Detect which cell encompasses the target text, then output its [X, Y] center coordinate. 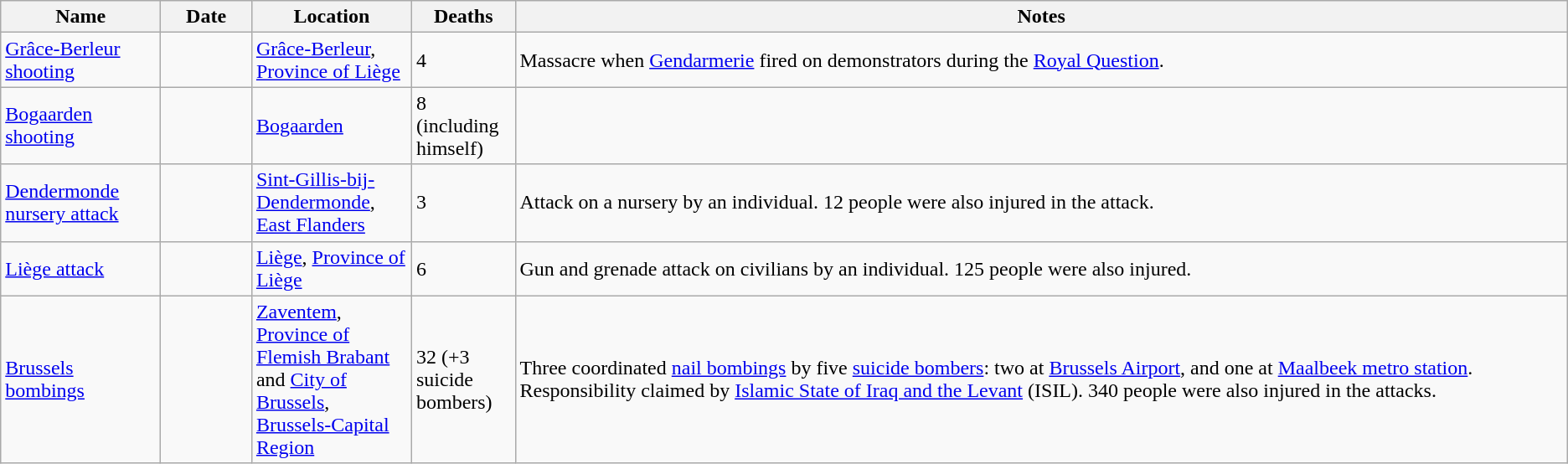
Name [80, 17]
Deaths [463, 17]
Attack on a nursery by an individual. 12 people were also injured in the attack. [1041, 203]
Gun and grenade attack on civilians by an individual. 125 people were also injured. [1041, 268]
Liège, Province of Liège [332, 268]
Bogaarden shooting [80, 126]
Grâce-Berleur shooting [80, 60]
4 [463, 60]
Grâce-Berleur, Province of Liège [332, 60]
Sint-Gillis-bij-Dendermonde, East Flanders [332, 203]
Bogaarden [332, 126]
Liège attack [80, 268]
Notes [1041, 17]
Massacre when Gendarmerie fired on demonstrators during the Royal Question. [1041, 60]
Zaventem, Province of Flemish Brabant and City of Brussels, Brussels-Capital Region [332, 379]
8 (including himself) [463, 126]
6 [463, 268]
32 (+3 suicide bombers) [463, 379]
Location [332, 17]
3 [463, 203]
Dendermonde nursery attack [80, 203]
Brussels bombings [80, 379]
Date [206, 17]
